Detect which cell encompasses the target text, then output its (x, y) center coordinate. 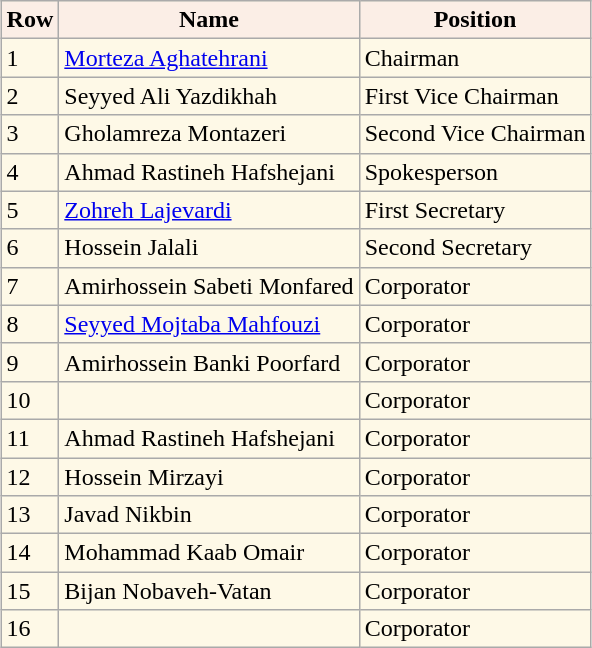
6 (30, 248)
14 (30, 553)
1 (30, 58)
Second Secretary (475, 248)
3 (30, 134)
Row (30, 20)
Spokesperson (475, 172)
7 (30, 286)
Seyyed Mojtaba Mahfouzi (209, 324)
4 (30, 172)
Gholamreza Montazeri (209, 134)
Zohreh Lajevardi (209, 210)
Mohammad Kaab Omair (209, 553)
16 (30, 629)
Amirhossein Banki Poorfard (209, 362)
15 (30, 591)
10 (30, 400)
Hossein Mirzayi (209, 477)
Javad Nikbin (209, 515)
5 (30, 210)
Chairman (475, 58)
Morteza Aghatehrani (209, 58)
11 (30, 438)
Position (475, 20)
2 (30, 96)
First Vice Chairman (475, 96)
Hossein Jalali (209, 248)
Amirhossein Sabeti Monfared (209, 286)
Seyyed Ali Yazdikhah (209, 96)
8 (30, 324)
Second Vice Chairman (475, 134)
First Secretary (475, 210)
Bijan Nobaveh-Vatan (209, 591)
12 (30, 477)
Name (209, 20)
9 (30, 362)
13 (30, 515)
